From the cell containing the given text, extract its center point as (x, y) coordinate. 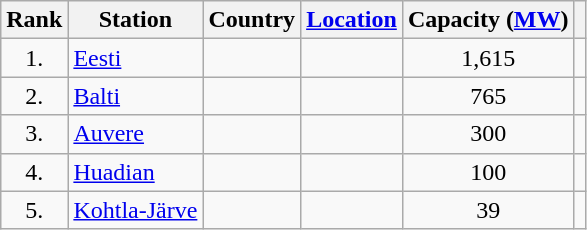
Auvere (136, 134)
5. (34, 210)
Eesti (136, 58)
300 (488, 134)
39 (488, 210)
100 (488, 172)
Station (136, 20)
2. (34, 96)
Location (352, 20)
Kohtla-Järve (136, 210)
1,615 (488, 58)
Rank (34, 20)
Huadian (136, 172)
1. (34, 58)
Balti (136, 96)
765 (488, 96)
Country (252, 20)
3. (34, 134)
4. (34, 172)
Capacity (MW) (488, 20)
